Determine the (x, y) coordinate at the center of the cell enclosing the given text.  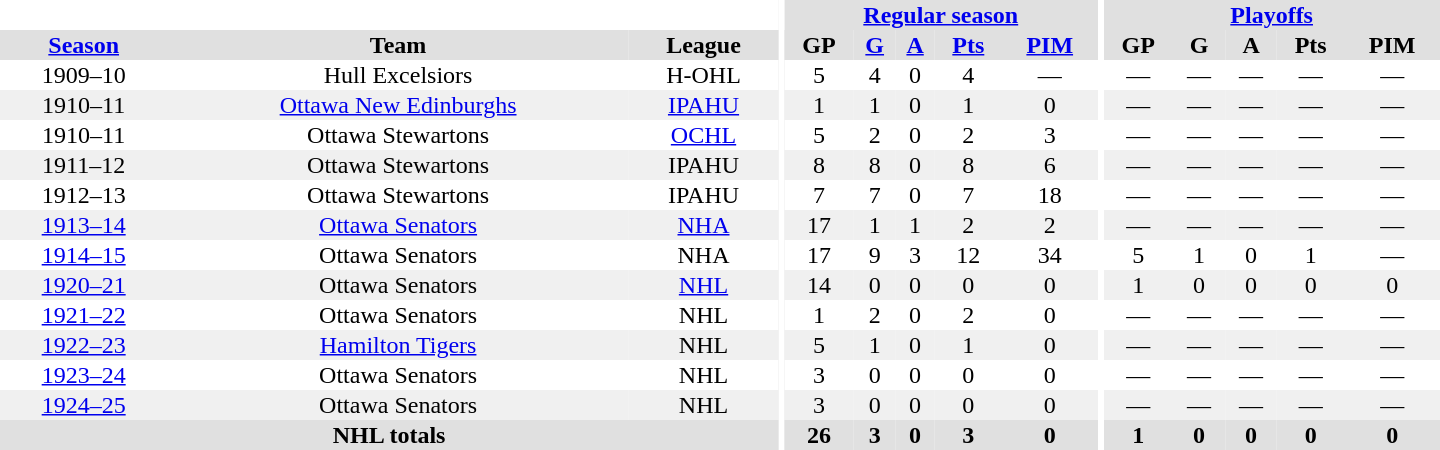
1912–13 (84, 195)
12 (968, 255)
Team (398, 45)
NHL totals (389, 435)
1924–25 (84, 405)
1920–21 (84, 285)
26 (819, 435)
Playoffs (1272, 15)
Season (84, 45)
H-OHL (704, 75)
Hull Excelsiors (398, 75)
1914–15 (84, 255)
14 (819, 285)
18 (1050, 195)
1913–14 (84, 225)
Hamilton Tigers (398, 345)
34 (1050, 255)
1909–10 (84, 75)
1922–23 (84, 345)
Ottawa New Edinburghs (398, 105)
1911–12 (84, 165)
OCHL (704, 135)
Regular season (941, 15)
1921–22 (84, 315)
9 (875, 255)
1923–24 (84, 375)
League (704, 45)
6 (1050, 165)
